Provide the [x, y] coordinate of the cell's center where the given text is located.  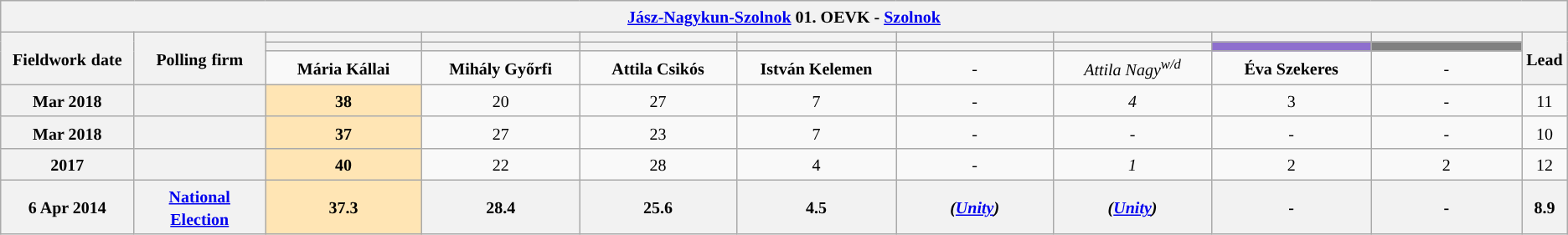
István Kelemen [816, 68]
Éva Szekeres [1292, 68]
8.9 [1545, 207]
40 [343, 164]
23 [658, 132]
1 [1132, 164]
37.3 [343, 207]
Mihály Győrfi [501, 68]
25.6 [658, 207]
Attila Csikós [658, 68]
10 [1545, 132]
4.5 [816, 207]
3 [1292, 100]
38 [343, 100]
Jász-Nagykun-Szolnok 01. OEVK - Szolnok [784, 17]
6 Apr 2014 [67, 207]
11 [1545, 100]
Fieldwork date [67, 59]
Mária Kállai [343, 68]
28.4 [501, 207]
20 [501, 100]
37 [343, 132]
28 [658, 164]
Attila Nagyw/d [1132, 68]
12 [1545, 164]
Lead [1545, 59]
22 [501, 164]
Polling firm [199, 59]
2017 [67, 164]
National Election [199, 207]
